Search for the cell housing the specified text and yield its [x, y] center coordinate. 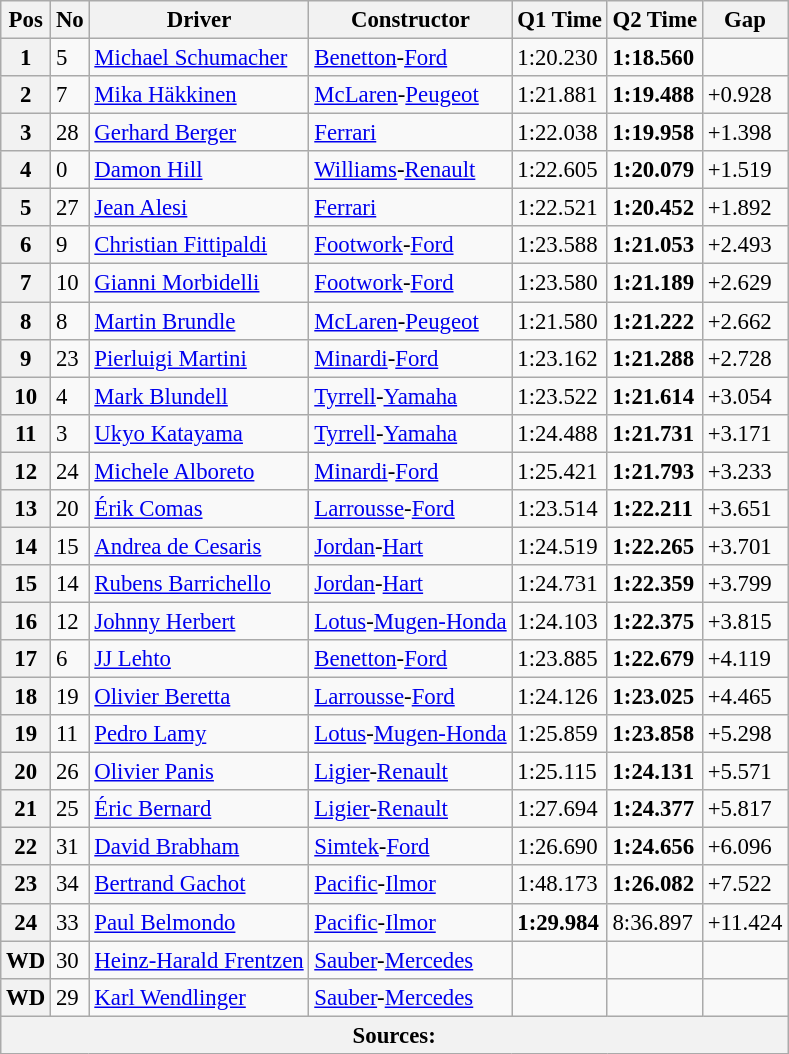
+2.728 [744, 358]
Gianni Morbidelli [199, 283]
1:23.522 [560, 396]
Ukyo Katayama [199, 433]
22 [26, 847]
31 [70, 847]
+4.465 [744, 697]
17 [26, 659]
8:36.897 [654, 922]
Johnny Herbert [199, 621]
1:22.679 [654, 659]
1:21.189 [654, 283]
2 [26, 95]
1:22.375 [654, 621]
1:24.731 [560, 584]
1:27.694 [560, 809]
1:21.614 [654, 396]
+5.817 [744, 809]
Heinz-Harald Frentzen [199, 960]
Jean Alesi [199, 208]
16 [26, 621]
1:24.131 [654, 772]
Gerhard Berger [199, 133]
+3.651 [744, 509]
1:18.560 [654, 58]
Karl Wendlinger [199, 997]
1:20.230 [560, 58]
Éric Bernard [199, 809]
Olivier Panis [199, 772]
1:23.858 [654, 734]
Bertrand Gachot [199, 885]
+6.096 [744, 847]
+7.522 [744, 885]
1:48.173 [560, 885]
Michael Schumacher [199, 58]
1:24.103 [560, 621]
1:23.580 [560, 283]
Christian Fittipaldi [199, 245]
Damon Hill [199, 170]
Sources: [394, 1035]
26 [70, 772]
28 [70, 133]
1:21.053 [654, 245]
Rubens Barrichello [199, 584]
+2.629 [744, 283]
1 [26, 58]
1:22.359 [654, 584]
Pierluigi Martini [199, 358]
+11.424 [744, 922]
No [70, 20]
1:20.079 [654, 170]
1:21.731 [654, 433]
Érik Comas [199, 509]
1:22.038 [560, 133]
1:23.514 [560, 509]
0 [70, 170]
33 [70, 922]
27 [70, 208]
Mark Blundell [199, 396]
18 [26, 697]
Williams-Renault [410, 170]
Paul Belmondo [199, 922]
Gap [744, 20]
+3.233 [744, 471]
1:19.958 [654, 133]
Pedro Lamy [199, 734]
+2.662 [744, 321]
1:19.488 [654, 95]
Michele Alboreto [199, 471]
+3.171 [744, 433]
Martin Brundle [199, 321]
Q1 Time [560, 20]
30 [70, 960]
21 [26, 809]
Pos [26, 20]
Mika Häkkinen [199, 95]
+4.119 [744, 659]
13 [26, 509]
1:21.222 [654, 321]
29 [70, 997]
1:24.519 [560, 546]
1:21.881 [560, 95]
1:26.082 [654, 885]
+5.571 [744, 772]
JJ Lehto [199, 659]
Simtek-Ford [410, 847]
1:23.588 [560, 245]
+1.398 [744, 133]
+5.298 [744, 734]
Olivier Beretta [199, 697]
Q2 Time [654, 20]
1:24.488 [560, 433]
1:26.690 [560, 847]
1:25.115 [560, 772]
1:25.859 [560, 734]
Constructor [410, 20]
+0.928 [744, 95]
1:22.211 [654, 509]
25 [70, 809]
+3.815 [744, 621]
1:22.605 [560, 170]
1:23.025 [654, 697]
Driver [199, 20]
+1.519 [744, 170]
1:22.265 [654, 546]
+3.054 [744, 396]
+3.799 [744, 584]
1:29.984 [560, 922]
1:21.580 [560, 321]
David Brabham [199, 847]
1:21.288 [654, 358]
1:24.656 [654, 847]
1:23.885 [560, 659]
+3.701 [744, 546]
Andrea de Cesaris [199, 546]
1:24.377 [654, 809]
1:21.793 [654, 471]
1:22.521 [560, 208]
1:23.162 [560, 358]
+2.493 [744, 245]
1:25.421 [560, 471]
1:20.452 [654, 208]
34 [70, 885]
+1.892 [744, 208]
1:24.126 [560, 697]
